Capture the cell that displays the provided text and extract its (x, y) central coordinate. 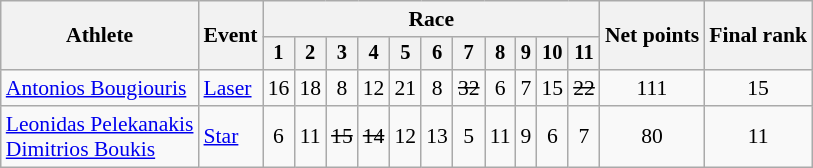
Athlete (100, 36)
1 (279, 54)
14 (374, 136)
Final rank (758, 36)
Antonios Bougiouris (100, 88)
2 (310, 54)
Star (231, 136)
Laser (231, 88)
10 (552, 54)
Race (432, 19)
22 (584, 88)
18 (310, 88)
21 (405, 88)
Leonidas PelekanakisDimitrios Boukis (100, 136)
3 (342, 54)
16 (279, 88)
13 (437, 136)
80 (652, 136)
32 (469, 88)
Net points (652, 36)
4 (374, 54)
Event (231, 36)
111 (652, 88)
